Detect which cell encompasses the target text, then output its (X, Y) center coordinate. 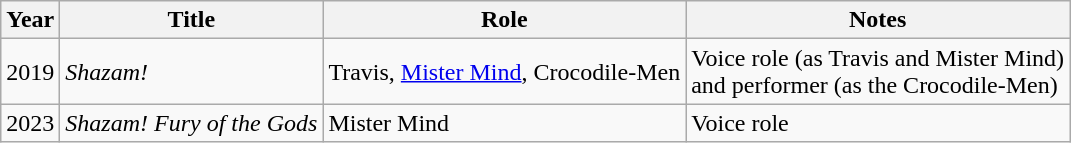
Mister Mind (504, 123)
Voice role (as Travis and Mister Mind)and performer (as the Crocodile-Men) (878, 72)
Title (192, 20)
2019 (30, 72)
2023 (30, 123)
Role (504, 20)
Shazam! (192, 72)
Travis, Mister Mind, Crocodile-Men (504, 72)
Shazam! Fury of the Gods (192, 123)
Year (30, 20)
Voice role (878, 123)
Notes (878, 20)
